Scan for the cell matching the given text and deliver its (X, Y) coordinate at center. 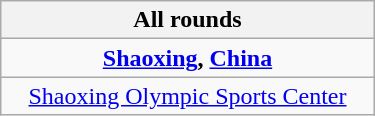
All rounds (188, 20)
Shaoxing Olympic Sports Center (188, 96)
Shaoxing, China (188, 58)
